Scan for the cell matching the given text and deliver its (X, Y) coordinate at center. 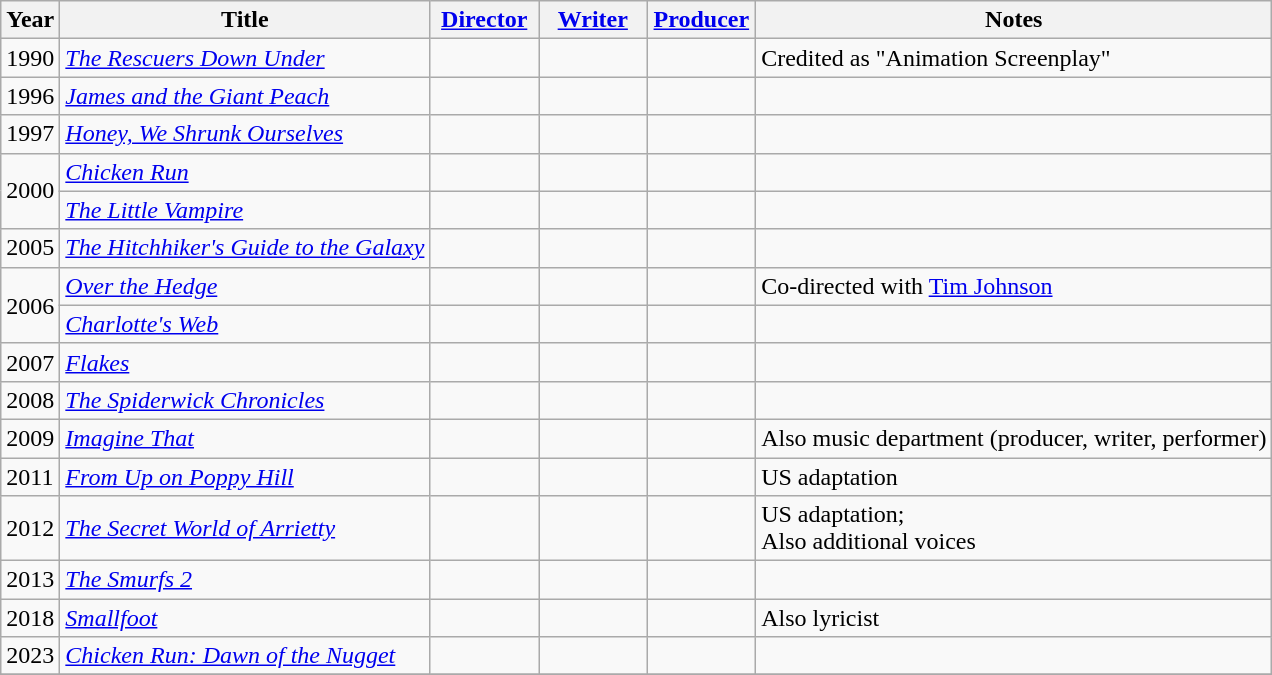
Also music department (producer, writer, performer) (1014, 438)
Smallfoot (245, 618)
2018 (30, 618)
From Up on Poppy Hill (245, 477)
Over the Hedge (245, 286)
2012 (30, 528)
Director (484, 20)
Imagine That (245, 438)
The Little Vampire (245, 210)
2005 (30, 248)
2008 (30, 400)
Honey, We Shrunk Ourselves (245, 134)
Writer (592, 20)
1996 (30, 96)
2000 (30, 191)
Charlotte's Web (245, 324)
Year (30, 20)
2009 (30, 438)
2006 (30, 305)
James and the Giant Peach (245, 96)
Chicken Run (245, 172)
2011 (30, 477)
US adaptation;Also additional voices (1014, 528)
Also lyricist (1014, 618)
The Rescuers Down Under (245, 58)
Credited as "Animation Screenplay" (1014, 58)
1990 (30, 58)
Title (245, 20)
The Secret World of Arrietty (245, 528)
1997 (30, 134)
The Hitchhiker's Guide to the Galaxy (245, 248)
Flakes (245, 362)
The Smurfs 2 (245, 580)
Notes (1014, 20)
2013 (30, 580)
2007 (30, 362)
Producer (702, 20)
2023 (30, 656)
US adaptation (1014, 477)
Chicken Run: Dawn of the Nugget (245, 656)
The Spiderwick Chronicles (245, 400)
Co-directed with Tim Johnson (1014, 286)
